Determine the [x, y] coordinate at the center of the cell enclosing the given text.  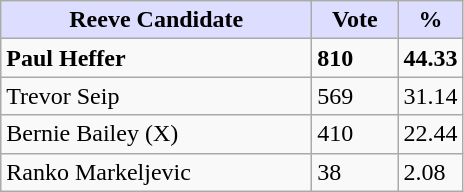
% [430, 20]
Bernie Bailey (X) [156, 134]
Trevor Seip [156, 96]
22.44 [430, 134]
410 [355, 134]
38 [355, 172]
Reeve Candidate [156, 20]
Vote [355, 20]
810 [355, 58]
31.14 [430, 96]
Ranko Markeljevic [156, 172]
44.33 [430, 58]
Paul Heffer [156, 58]
2.08 [430, 172]
569 [355, 96]
